Extract the [X, Y] coordinate from the center of the cell holding the provided text.  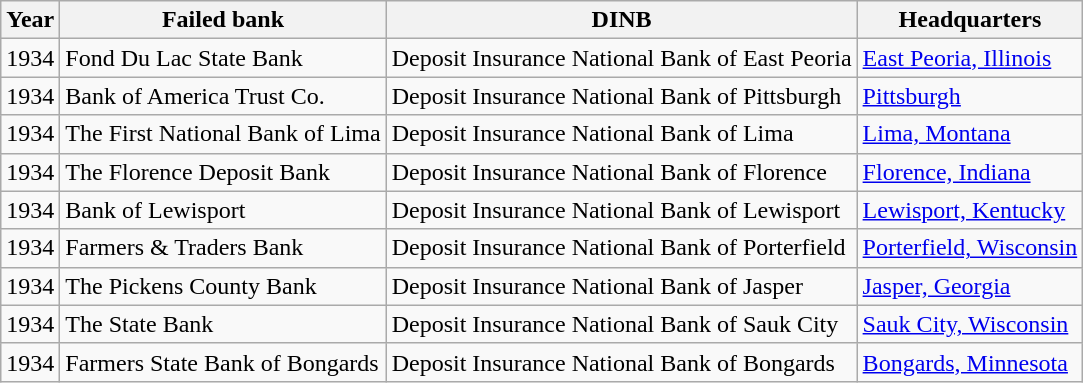
Deposit Insurance National Bank of Sauk City [622, 324]
DINB [622, 20]
Lewisport, Kentucky [970, 210]
Lima, Montana [970, 134]
The State Bank [223, 324]
Farmers & Traders Bank [223, 248]
Florence, Indiana [970, 172]
Porterfield, Wisconsin [970, 248]
Deposit Insurance National Bank of Lima [622, 134]
Fond Du Lac State Bank [223, 58]
Deposit Insurance National Bank of Bongards [622, 362]
Deposit Insurance National Bank of Florence [622, 172]
Bank of Lewisport [223, 210]
Deposit Insurance National Bank of East Peoria [622, 58]
Failed bank [223, 20]
Deposit Insurance National Bank of Jasper [622, 286]
Jasper, Georgia [970, 286]
Year [30, 20]
The Pickens County Bank [223, 286]
East Peoria, Illinois [970, 58]
The Florence Deposit Bank [223, 172]
Deposit Insurance National Bank of Porterfield [622, 248]
Deposit Insurance National Bank of Lewisport [622, 210]
Bongards, Minnesota [970, 362]
Farmers State Bank of Bongards [223, 362]
Pittsburgh [970, 96]
Headquarters [970, 20]
The First National Bank of Lima [223, 134]
Bank of America Trust Co. [223, 96]
Deposit Insurance National Bank of Pittsburgh [622, 96]
Sauk City, Wisconsin [970, 324]
